For the text-containing cell, return its midpoint in [X, Y] coordinate format. 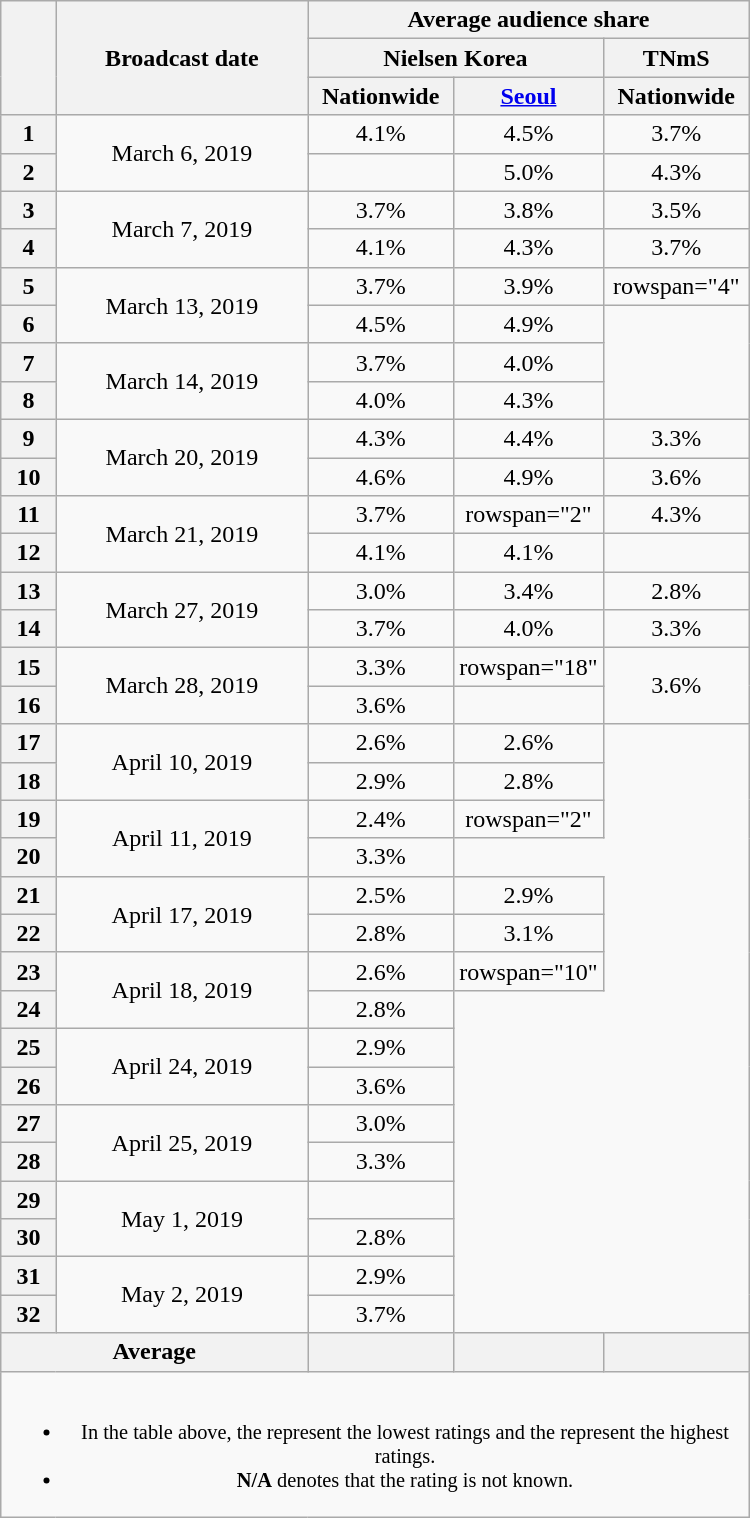
30 [28, 1238]
5 [28, 286]
3.1% [529, 933]
March 27, 2019 [182, 610]
29 [28, 1200]
Average [154, 1352]
14 [28, 629]
12 [28, 553]
11 [28, 515]
16 [28, 705]
rowspan="4" [676, 286]
13 [28, 591]
22 [28, 933]
April 18, 2019 [182, 990]
April 24, 2019 [182, 1066]
May 1, 2019 [182, 1219]
15 [28, 667]
28 [28, 1162]
March 6, 2019 [182, 153]
rowspan="10" [529, 971]
3.5% [676, 210]
9 [28, 438]
8 [28, 400]
10 [28, 477]
27 [28, 1124]
March 7, 2019 [182, 229]
21 [28, 895]
5.0% [529, 172]
Average audience share [529, 20]
April 17, 2019 [182, 914]
31 [28, 1276]
23 [28, 971]
May 2, 2019 [182, 1295]
24 [28, 1009]
6 [28, 324]
March 14, 2019 [182, 381]
March 13, 2019 [182, 305]
18 [28, 781]
3.4% [529, 591]
March 28, 2019 [182, 686]
20 [28, 857]
17 [28, 743]
April 25, 2019 [182, 1143]
7 [28, 362]
1 [28, 134]
4.6% [381, 477]
March 20, 2019 [182, 457]
rowspan="18" [529, 667]
26 [28, 1085]
March 21, 2019 [182, 534]
3.9% [529, 286]
2.4% [381, 819]
3.8% [529, 210]
19 [28, 819]
Seoul [529, 96]
Broadcast date [182, 58]
25 [28, 1047]
April 11, 2019 [182, 838]
In the table above, the represent the lowest ratings and the represent the highest ratings.N/A denotes that the rating is not known. [375, 1444]
2 [28, 172]
4.4% [529, 438]
April 10, 2019 [182, 762]
3 [28, 210]
32 [28, 1314]
4 [28, 248]
2.5% [381, 895]
TNmS [676, 58]
Nielsen Korea [456, 58]
